Detect which cell encompasses the target text, then output its [x, y] center coordinate. 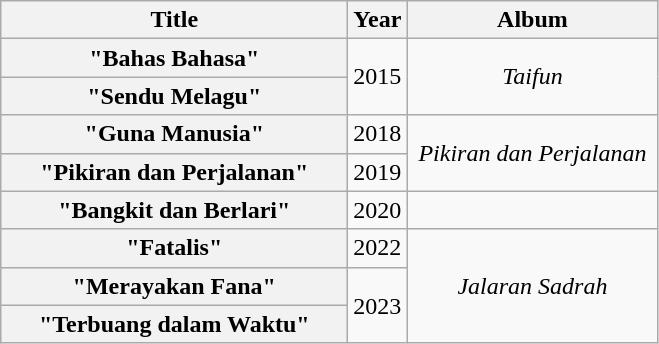
2019 [378, 172]
2023 [378, 305]
"Sendu Melagu" [174, 96]
"Guna Manusia" [174, 134]
2015 [378, 77]
"Merayakan Fana" [174, 286]
"Fatalis" [174, 248]
2018 [378, 134]
Pikiran dan Perjalanan [532, 153]
Title [174, 20]
2022 [378, 248]
Jalaran Sadrah [532, 286]
Album [532, 20]
2020 [378, 210]
"Bahas Bahasa" [174, 58]
Year [378, 20]
"Bangkit dan Berlari" [174, 210]
"Terbuang dalam Waktu" [174, 324]
"Pikiran dan Perjalanan" [174, 172]
Taifun [532, 77]
